Detect which cell encompasses the target text, then output its [X, Y] center coordinate. 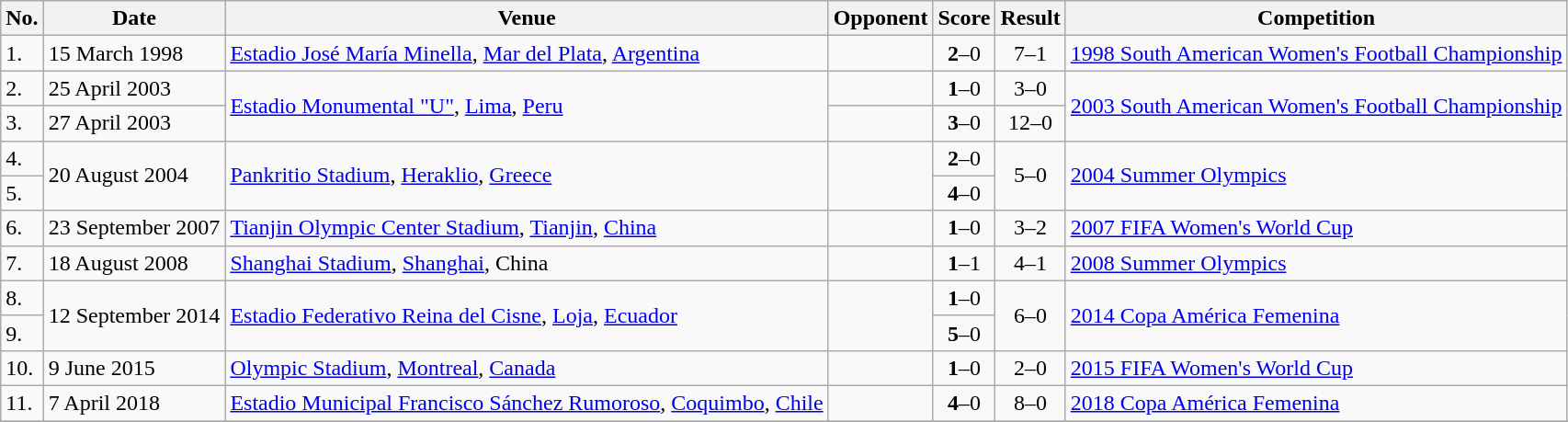
7–1 [1030, 53]
15 March 1998 [134, 53]
Score [964, 18]
Olympic Stadium, Montreal, Canada [527, 368]
3–2 [1030, 228]
1–1 [964, 263]
Pankritio Stadium, Heraklio, Greece [527, 176]
25 April 2003 [134, 88]
4. [22, 158]
2003 South American Women's Football Championship [1316, 106]
27 April 2003 [134, 123]
7. [22, 263]
Estadio Municipal Francisco Sánchez Rumoroso, Coquimbo, Chile [527, 403]
1. [22, 53]
7 April 2018 [134, 403]
Estadio Federativo Reina del Cisne, Loja, Ecuador [527, 315]
18 August 2008 [134, 263]
6–0 [1030, 315]
1998 South American Women's Football Championship [1316, 53]
8. [22, 298]
4–1 [1030, 263]
Result [1030, 18]
2014 Copa América Femenina [1316, 315]
2004 Summer Olympics [1316, 176]
2018 Copa América Femenina [1316, 403]
2008 Summer Olympics [1316, 263]
2007 FIFA Women's World Cup [1316, 228]
23 September 2007 [134, 228]
5. [22, 193]
2. [22, 88]
Opponent [881, 18]
9 June 2015 [134, 368]
11. [22, 403]
Competition [1316, 18]
Estadio José María Minella, Mar del Plata, Argentina [527, 53]
Date [134, 18]
Estadio Monumental "U", Lima, Peru [527, 106]
2015 FIFA Women's World Cup [1316, 368]
Venue [527, 18]
12–0 [1030, 123]
20 August 2004 [134, 176]
No. [22, 18]
3. [22, 123]
10. [22, 368]
8–0 [1030, 403]
9. [22, 333]
Tianjin Olympic Center Stadium, Tianjin, China [527, 228]
6. [22, 228]
Shanghai Stadium, Shanghai, China [527, 263]
12 September 2014 [134, 315]
